Extract the (x, y) coordinate from the center of the cell holding the provided text.  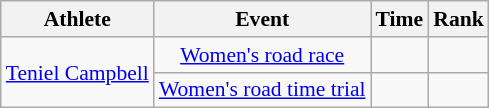
Event (262, 19)
Teniel Campbell (78, 72)
Time (400, 19)
Women's road time trial (262, 90)
Rank (458, 19)
Athlete (78, 19)
Women's road race (262, 55)
